Search for the cell housing the specified text and yield its (x, y) center coordinate. 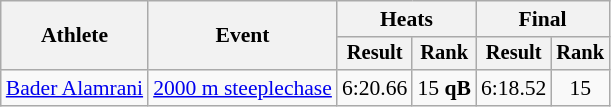
15 qB (444, 88)
15 (580, 88)
Athlete (74, 36)
6:20.66 (374, 88)
Event (242, 36)
Final (542, 19)
6:18.52 (514, 88)
Bader Alamrani (74, 88)
Heats (406, 19)
2000 m steeplechase (242, 88)
